Search for the cell housing the specified text and yield its (X, Y) center coordinate. 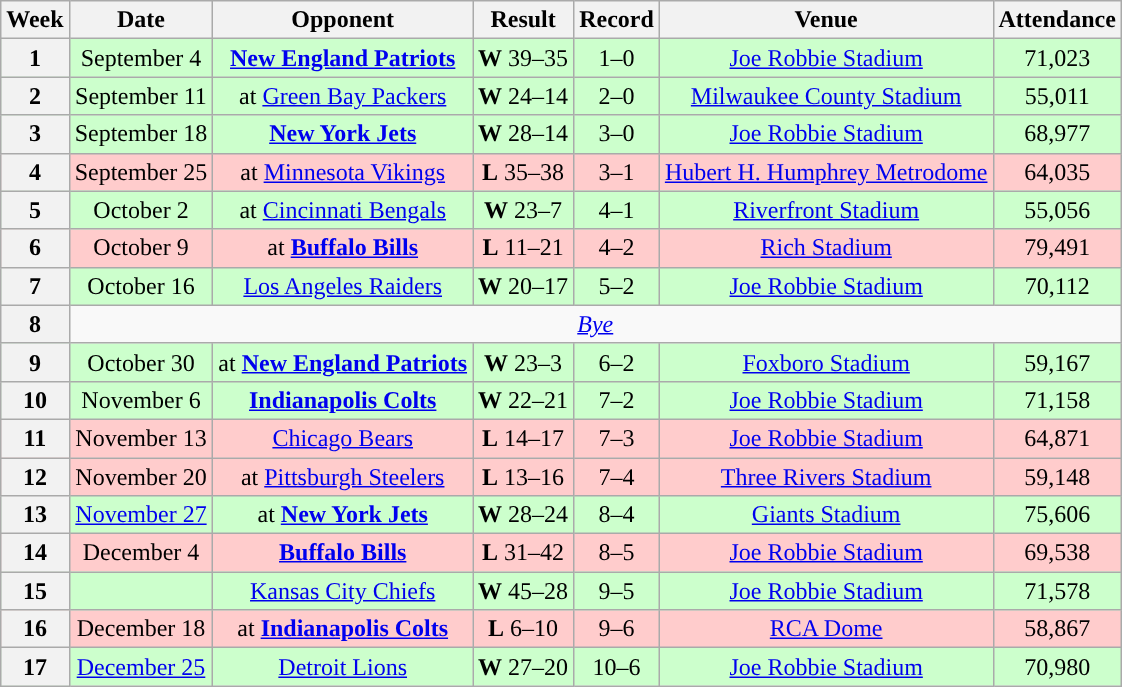
70,112 (1057, 286)
December 18 (141, 629)
15 (35, 591)
L 14–17 (524, 438)
L 6–10 (524, 629)
8 (35, 324)
8–4 (617, 515)
3–0 (617, 134)
71,023 (1057, 58)
1–0 (617, 58)
16 (35, 629)
11 (35, 438)
4–1 (617, 210)
November 27 (141, 515)
September 11 (141, 96)
December 4 (141, 553)
Milwaukee County Stadium (826, 96)
1 (35, 58)
5 (35, 210)
November 6 (141, 400)
79,491 (1057, 248)
at Cincinnati Bengals (343, 210)
4 (35, 172)
Detroit Lions (343, 667)
October 9 (141, 248)
9–6 (617, 629)
2 (35, 96)
6 (35, 248)
Kansas City Chiefs (343, 591)
Record (617, 20)
September 4 (141, 58)
7–2 (617, 400)
64,871 (1057, 438)
71,578 (1057, 591)
October 2 (141, 210)
New England Patriots (343, 58)
Attendance (1057, 20)
71,158 (1057, 400)
December 25 (141, 667)
Indianapolis Colts (343, 400)
17 (35, 667)
5–2 (617, 286)
7 (35, 286)
69,538 (1057, 553)
8–5 (617, 553)
September 25 (141, 172)
October 30 (141, 362)
9 (35, 362)
64,035 (1057, 172)
November 13 (141, 438)
70,980 (1057, 667)
Foxboro Stadium (826, 362)
Date (141, 20)
6–2 (617, 362)
10 (35, 400)
3–1 (617, 172)
September 18 (141, 134)
L 13–16 (524, 477)
at Buffalo Bills (343, 248)
W 20–17 (524, 286)
7–4 (617, 477)
L 31–42 (524, 553)
at Pittsburgh Steelers (343, 477)
Los Angeles Raiders (343, 286)
55,056 (1057, 210)
L 35–38 (524, 172)
14 (35, 553)
November 20 (141, 477)
October 16 (141, 286)
W 23–7 (524, 210)
W 24–14 (524, 96)
59,148 (1057, 477)
Chicago Bears (343, 438)
Venue (826, 20)
7–3 (617, 438)
Result (524, 20)
Giants Stadium (826, 515)
W 22–21 (524, 400)
3 (35, 134)
W 28–14 (524, 134)
58,867 (1057, 629)
L 11–21 (524, 248)
55,011 (1057, 96)
4–2 (617, 248)
at Green Bay Packers (343, 96)
W 27–20 (524, 667)
Three Rivers Stadium (826, 477)
12 (35, 477)
13 (35, 515)
at New York Jets (343, 515)
at Indianapolis Colts (343, 629)
W 45–28 (524, 591)
59,167 (1057, 362)
Hubert H. Humphrey Metrodome (826, 172)
Week (35, 20)
Buffalo Bills (343, 553)
Bye (595, 324)
W 23–3 (524, 362)
New York Jets (343, 134)
at New England Patriots (343, 362)
Opponent (343, 20)
RCA Dome (826, 629)
Rich Stadium (826, 248)
W 28–24 (524, 515)
2–0 (617, 96)
at Minnesota Vikings (343, 172)
10–6 (617, 667)
9–5 (617, 591)
Riverfront Stadium (826, 210)
68,977 (1057, 134)
W 39–35 (524, 58)
75,606 (1057, 515)
